Provide the (x, y) coordinate of the cell's center where the given text is located.  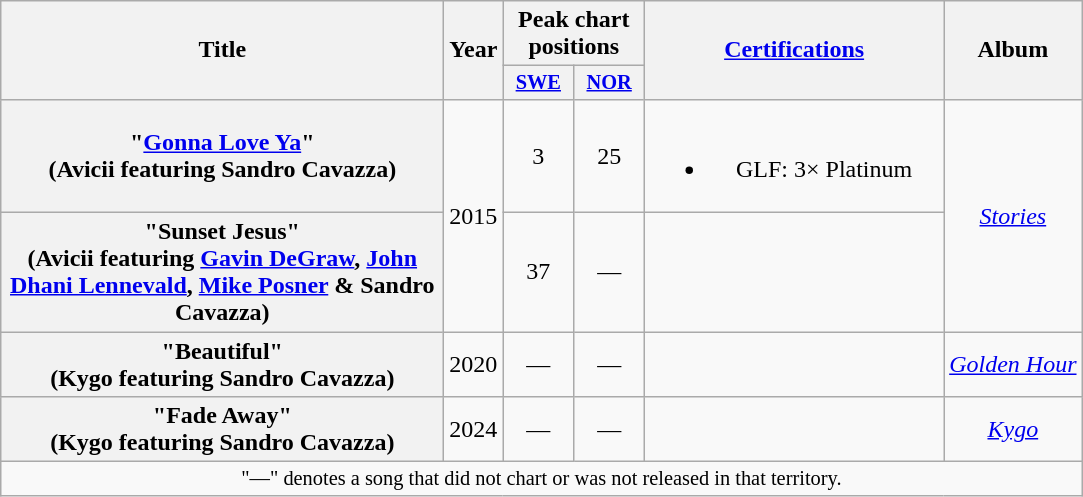
2020 (474, 364)
Kygo (1013, 430)
GLF: 3× Platinum (794, 156)
Golden Hour (1013, 364)
37 (538, 272)
3 (538, 156)
Certifications (794, 50)
2015 (474, 215)
"Fade Away"(Kygo featuring Sandro Cavazza) (222, 430)
"Sunset Jesus"(Avicii featuring Gavin DeGraw, John Dhani Lennevald, Mike Posner & Sandro Cavazza) (222, 272)
25 (610, 156)
Album (1013, 50)
Title (222, 50)
NOR (610, 83)
"—" denotes a song that did not chart or was not released in that territory. (542, 479)
Year (474, 50)
"Beautiful"(Kygo featuring Sandro Cavazza) (222, 364)
"Gonna Love Ya"(Avicii featuring Sandro Cavazza) (222, 156)
2024 (474, 430)
Stories (1013, 215)
SWE (538, 83)
Peak chart positions (574, 34)
